Extract the [X, Y] coordinate from the center of the cell holding the provided text.  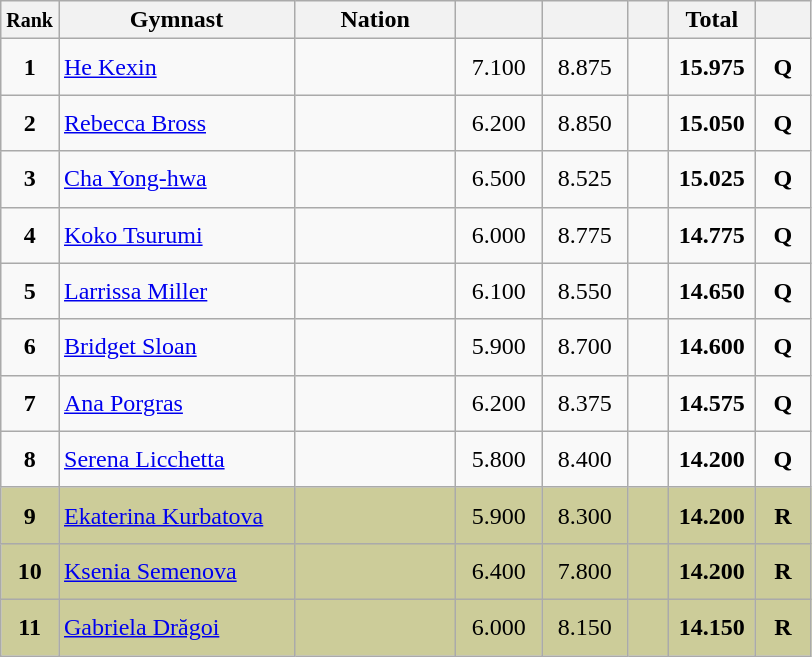
2 [30, 123]
Koko Tsurumi [176, 235]
8.400 [585, 459]
6.400 [499, 571]
Rebecca Bross [176, 123]
8.150 [585, 627]
Gabriela Drăgoi [176, 627]
9 [30, 515]
6.500 [499, 179]
1 [30, 67]
14.650 [712, 291]
14.775 [712, 235]
Total [712, 20]
4 [30, 235]
5.800 [499, 459]
14.150 [712, 627]
Serena Licchetta [176, 459]
7.100 [499, 67]
11 [30, 627]
6.100 [499, 291]
3 [30, 179]
6 [30, 347]
8.775 [585, 235]
Gymnast [176, 20]
Ana Porgras [176, 403]
Cha Yong-hwa [176, 179]
Rank [30, 20]
14.575 [712, 403]
8.700 [585, 347]
Bridget Sloan [176, 347]
8.375 [585, 403]
Larrissa Miller [176, 291]
Ksenia Semenova [176, 571]
15.025 [712, 179]
8.300 [585, 515]
15.975 [712, 67]
14.600 [712, 347]
7.800 [585, 571]
Ekaterina Kurbatova [176, 515]
10 [30, 571]
8 [30, 459]
7 [30, 403]
15.050 [712, 123]
5 [30, 291]
Nation [376, 20]
8.525 [585, 179]
8.850 [585, 123]
8.875 [585, 67]
He Kexin [176, 67]
8.550 [585, 291]
